For the text-containing cell, return its midpoint in [X, Y] coordinate format. 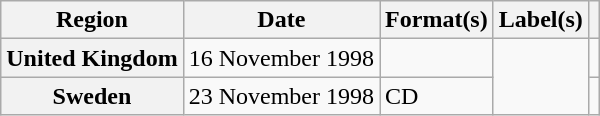
23 November 1998 [281, 96]
United Kingdom [92, 58]
Region [92, 20]
Format(s) [437, 20]
Sweden [92, 96]
CD [437, 96]
Date [281, 20]
16 November 1998 [281, 58]
Label(s) [540, 20]
